Determine the [X, Y] coordinate at the center of the cell enclosing the given text.  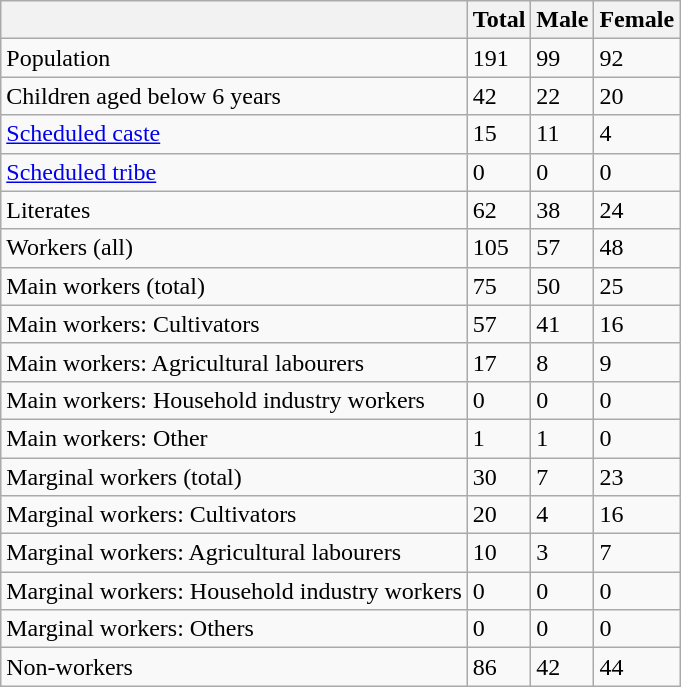
Marginal workers: Cultivators [234, 515]
41 [562, 324]
86 [499, 667]
Workers (all) [234, 248]
44 [637, 667]
11 [562, 134]
24 [637, 210]
Population [234, 58]
50 [562, 286]
17 [499, 362]
15 [499, 134]
30 [499, 477]
8 [562, 362]
Main workers (total) [234, 286]
22 [562, 96]
Male [562, 20]
Main workers: Agricultural labourers [234, 362]
99 [562, 58]
25 [637, 286]
9 [637, 362]
Main workers: Other [234, 438]
48 [637, 248]
Marginal workers (total) [234, 477]
Literates [234, 210]
Marginal workers: Others [234, 629]
3 [562, 553]
Total [499, 20]
62 [499, 210]
191 [499, 58]
75 [499, 286]
38 [562, 210]
Female [637, 20]
23 [637, 477]
Main workers: Cultivators [234, 324]
Main workers: Household industry workers [234, 400]
Scheduled caste [234, 134]
Children aged below 6 years [234, 96]
Marginal workers: Agricultural labourers [234, 553]
92 [637, 58]
Scheduled tribe [234, 172]
10 [499, 553]
105 [499, 248]
Non-workers [234, 667]
Marginal workers: Household industry workers [234, 591]
